Return the [x, y] coordinate for the center point of the cell that contains the specified text.  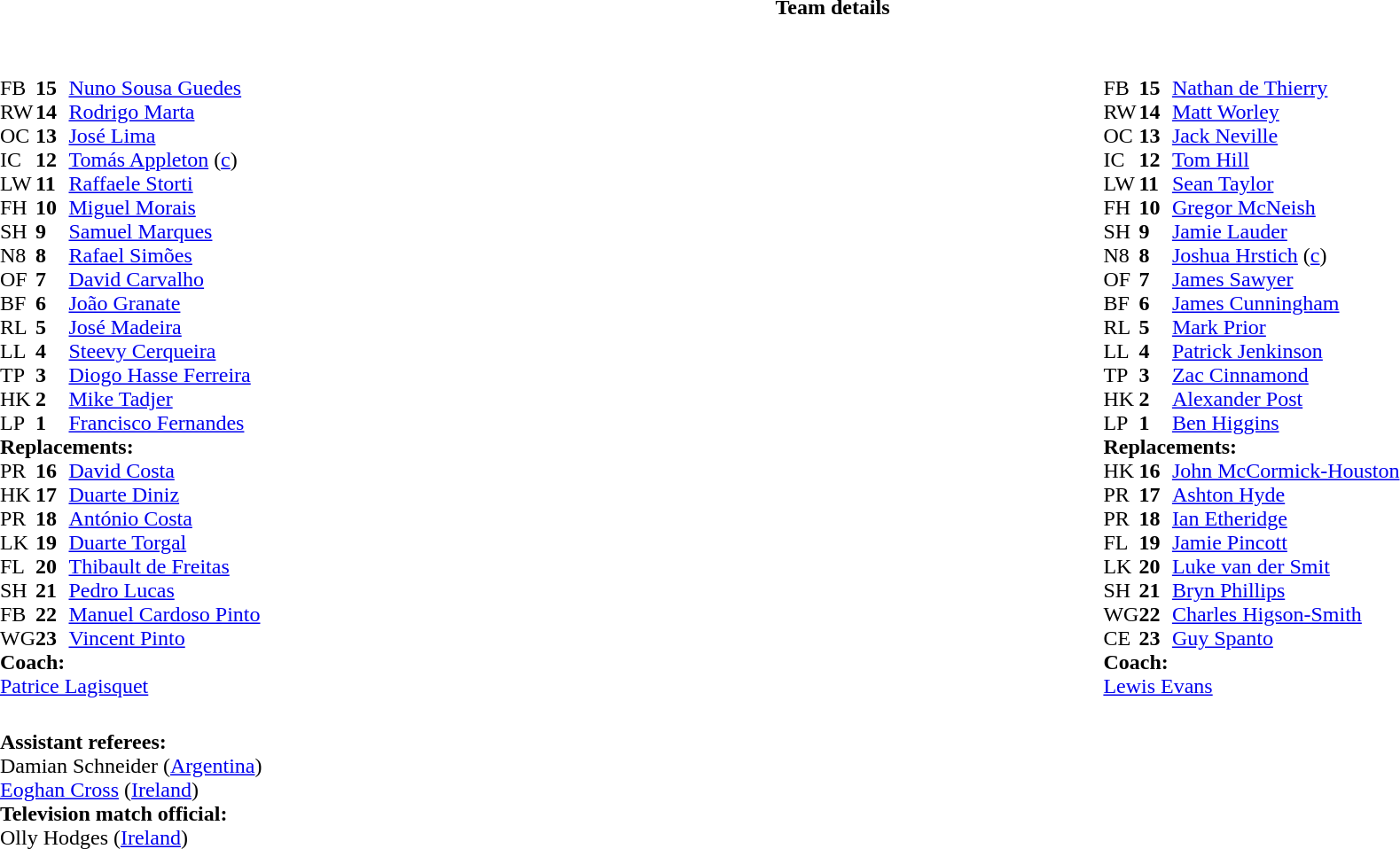
David Carvalho [164, 280]
David Costa [164, 471]
Luke van der Smit [1286, 567]
Nuno Sousa Guedes [164, 89]
Rodrigo Marta [164, 112]
Bryn Phillips [1286, 590]
Francisco Fernandes [164, 424]
Diogo Hasse Ferreira [164, 376]
Zac Cinnamond [1286, 376]
Nathan de Thierry [1286, 89]
Duarte Torgal [164, 542]
António Costa [164, 519]
Jack Neville [1286, 136]
Raffaele Storti [164, 184]
Patrick Jenkinson [1286, 351]
James Cunningham [1286, 303]
CE [1121, 638]
Ben Higgins [1286, 424]
Jamie Pincott [1286, 542]
Patrice Lagisquet [129, 686]
Samuel Marques [164, 232]
Guy Spanto [1286, 638]
Sean Taylor [1286, 184]
Charles Higson-Smith [1286, 615]
João Granate [164, 303]
Steevy Cerqueira [164, 351]
Lewis Evans [1251, 686]
Duarte Diniz [164, 495]
Gregor McNeish [1286, 207]
Ashton Hyde [1286, 495]
Mark Prior [1286, 328]
José Madeira [164, 328]
Joshua Hrstich (c) [1286, 255]
Thibault de Freitas [164, 567]
Manuel Cardoso Pinto [164, 615]
Matt Worley [1286, 112]
Pedro Lucas [164, 590]
Alexander Post [1286, 399]
Rafael Simões [164, 255]
Mike Tadjer [164, 399]
Jamie Lauder [1286, 232]
Ian Etheridge [1286, 519]
John McCormick-Houston [1286, 471]
Miguel Morais [164, 207]
James Sawyer [1286, 280]
José Lima [164, 136]
Vincent Pinto [164, 638]
Tomás Appleton (c) [164, 160]
Tom Hill [1286, 160]
